Extract the [x, y] coordinate from the center of the cell holding the provided text.  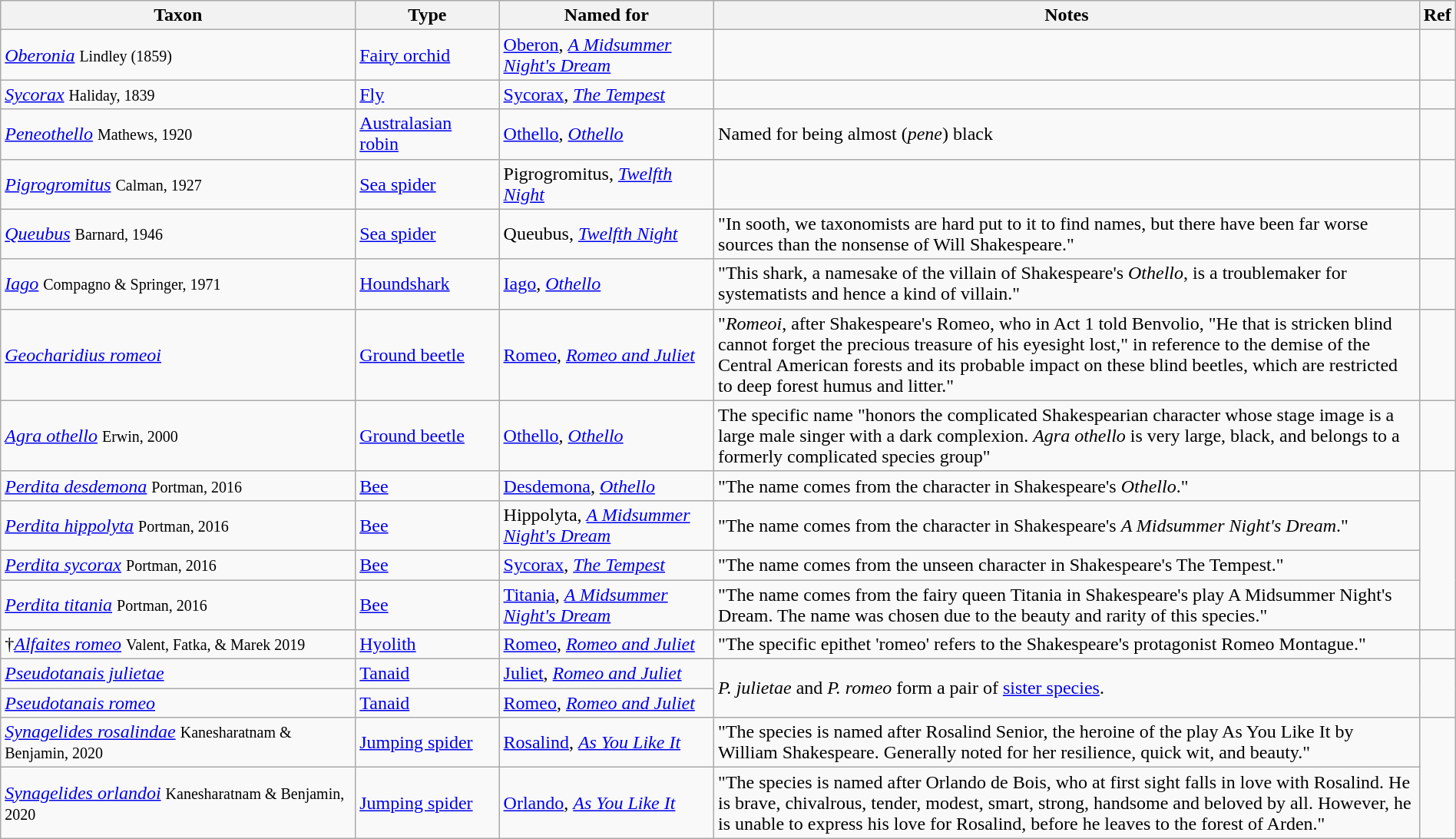
Pigrogromitus Calman, 1927 [178, 184]
Named for [607, 15]
Fairy orchid [427, 55]
Oberon, A Midsummer Night's Dream [607, 55]
Fly [427, 95]
Perdita sycorax Portman, 2016 [178, 565]
"The name comes from the unseen character in Shakespeare's The Tempest." [1067, 565]
Houndshark [427, 284]
Hyolith [427, 645]
Iago, Othello [607, 284]
Notes [1067, 15]
Peneothello Mathews, 1920 [178, 134]
Oberonia Lindley (1859) [178, 55]
Queubus, Twelfth Night [607, 234]
Orlando, As You Like It [607, 803]
Pseudotanais julietae [178, 674]
Pigrogromitus, Twelfth Night [607, 184]
Australasian robin [427, 134]
Titania, A Midsummer Night's Dream [607, 604]
"This shark, a namesake of the villain of Shakespeare's Othello, is a troublemaker for systematists and hence a kind of villain." [1067, 284]
Sycorax Haliday, 1839 [178, 95]
Ref [1438, 15]
Perdita desdemona Portman, 2016 [178, 486]
"The name comes from the character in Shakespeare's Othello." [1067, 486]
"The name comes from the character in Shakespeare's A Midsummer Night's Dream." [1067, 526]
Pseudotanais romeo [178, 703]
P. julietae and P. romeo form a pair of sister species. [1067, 688]
Type [427, 15]
Taxon [178, 15]
Iago Compagno & Springer, 1971 [178, 284]
Queubus Barnard, 1946 [178, 234]
"In sooth, we taxonomists are hard put to it to find names, but there have been far worse sources than the nonsense of Will Shakespeare." [1067, 234]
Rosalind, As You Like It [607, 742]
Perdita hippolyta Portman, 2016 [178, 526]
Desdemona, Othello [607, 486]
Named for being almost (pene) black [1067, 134]
Synagelides rosalindae Kanesharatnam & Benjamin, 2020 [178, 742]
Hippolyta, A Midsummer Night's Dream [607, 526]
Synagelides orlandoi Kanesharatnam & Benjamin, 2020 [178, 803]
Juliet, Romeo and Juliet [607, 674]
Agra othello Erwin, 2000 [178, 436]
Perdita titania Portman, 2016 [178, 604]
Geocharidius romeoi [178, 355]
"The specific epithet 'romeo' refers to the Shakespeare's protagonist Romeo Montague." [1067, 645]
†Alfaites romeo Valent, Fatka, & Marek 2019 [178, 645]
